For the text-containing cell, return its midpoint in [x, y] coordinate format. 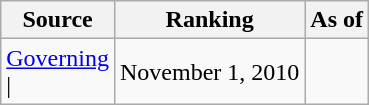
November 1, 2010 [209, 72]
As of [337, 20]
Ranking [209, 20]
Governing| [58, 72]
Source [58, 20]
